Output the [x, y] coordinate of the center of the cell containing the given text.  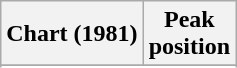
Peakposition [189, 34]
Chart (1981) [72, 34]
